Extract the (x, y) coordinate from the center of the cell holding the provided text.  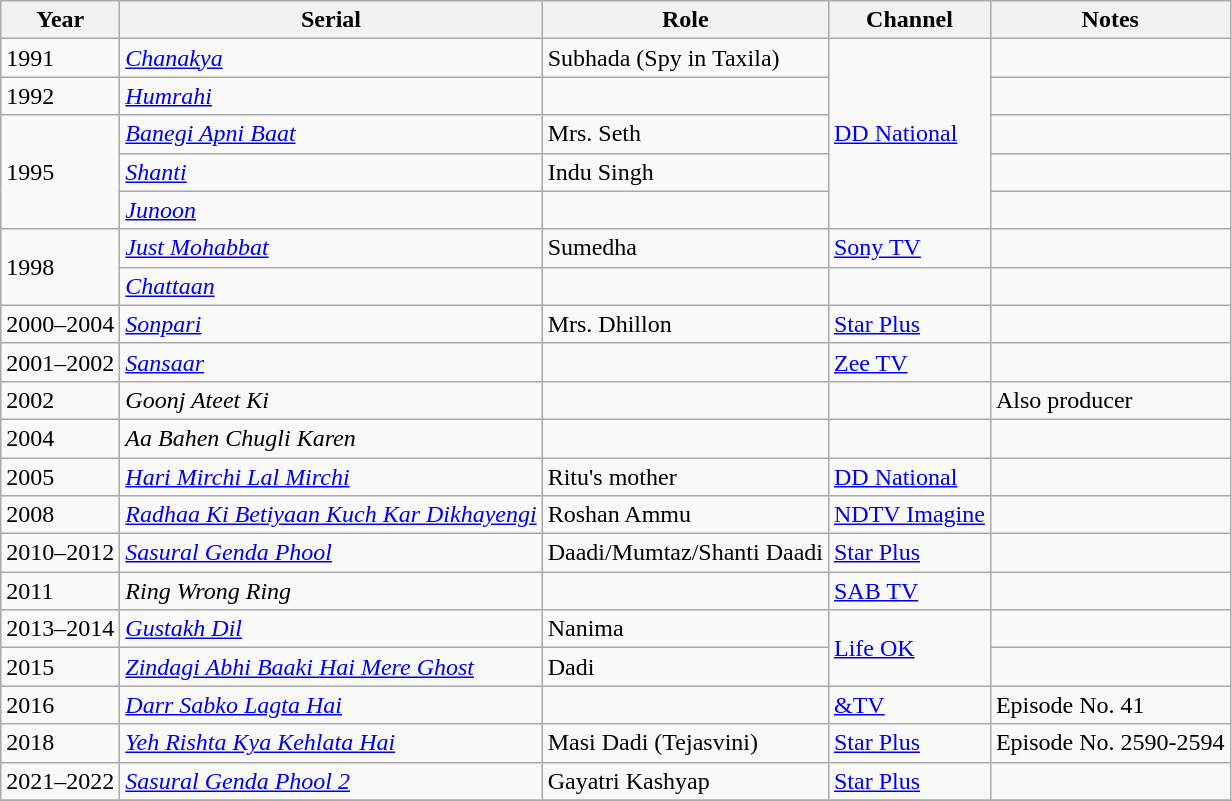
2005 (60, 477)
2015 (60, 667)
Sansaar (331, 362)
1992 (60, 96)
2001–2002 (60, 362)
&TV (909, 705)
1991 (60, 58)
Chanakya (331, 58)
2004 (60, 438)
Nanima (685, 629)
Zindagi Abhi Baaki Hai Mere Ghost (331, 667)
Goonj Ateet Ki (331, 400)
Humrahi (331, 96)
Episode No. 41 (1110, 705)
Chattaan (331, 286)
Sonpari (331, 324)
SAB TV (909, 591)
Aa Bahen Chugli Karen (331, 438)
Darr Sabko Lagta Hai (331, 705)
2008 (60, 515)
Gustakh Dil (331, 629)
2021–2022 (60, 781)
Indu Singh (685, 172)
Daadi/Mumtaz/Shanti Daadi (685, 553)
Life OK (909, 648)
1998 (60, 267)
Subhada (Spy in Taxila) (685, 58)
Gayatri Kashyap (685, 781)
Also producer (1110, 400)
Notes (1110, 20)
Ritu's mother (685, 477)
Roshan Ammu (685, 515)
2011 (60, 591)
2018 (60, 743)
Sumedha (685, 248)
Just Mohabbat (331, 248)
Sasural Genda Phool (331, 553)
Radhaa Ki Betiyaan Kuch Kar Dikhayengi (331, 515)
2016 (60, 705)
Yeh Rishta Kya Kehlata Hai (331, 743)
Sasural Genda Phool 2 (331, 781)
2000–2004 (60, 324)
Zee TV (909, 362)
Hari Mirchi Lal Mirchi (331, 477)
1995 (60, 172)
Mrs. Seth (685, 134)
Serial (331, 20)
Mrs. Dhillon (685, 324)
2002 (60, 400)
Year (60, 20)
Ring Wrong Ring (331, 591)
Masi Dadi (Tejasvini) (685, 743)
2010–2012 (60, 553)
Banegi Apni Baat (331, 134)
Episode No. 2590-2594 (1110, 743)
Role (685, 20)
NDTV Imagine (909, 515)
Dadi (685, 667)
Shanti (331, 172)
Channel (909, 20)
Junoon (331, 210)
2013–2014 (60, 629)
Sony TV (909, 248)
